For the text-containing cell, return its midpoint in (X, Y) coordinate format. 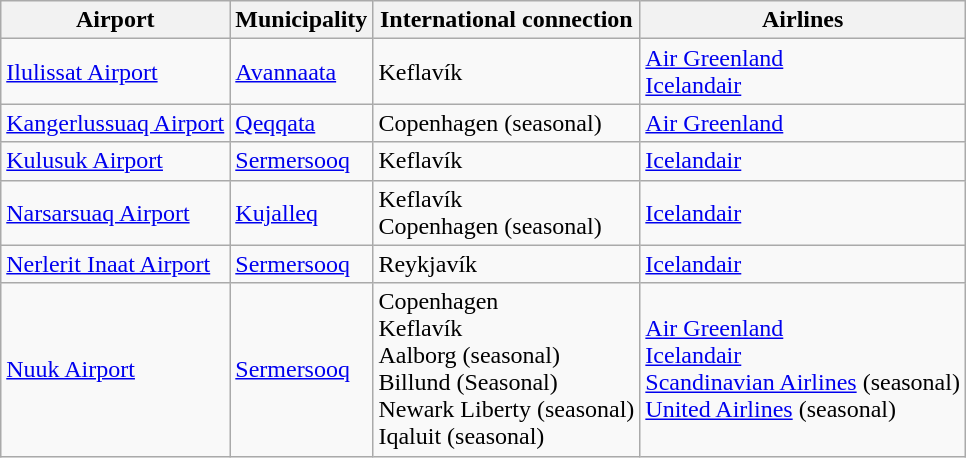
Air GreenlandIcelandair (803, 72)
Keflavík Copenhagen (seasonal) (506, 212)
Reykjavík (506, 264)
Copenhagen Keflavík Aalborg (seasonal)Billund (Seasonal)Newark Liberty (seasonal) Iqaluit (seasonal) (506, 370)
Qeqqata (302, 123)
International connection (506, 20)
Avannaata (302, 72)
Kujalleq (302, 212)
Nerlerit Inaat Airport (116, 264)
Kulusuk Airport (116, 161)
Copenhagen (seasonal) (506, 123)
Narsarsuaq Airport (116, 212)
Air GreenlandIcelandairScandinavian Airlines (seasonal)United Airlines (seasonal) (803, 370)
Municipality (302, 20)
Air Greenland (803, 123)
Airlines (803, 20)
Kangerlussuaq Airport (116, 123)
Nuuk Airport (116, 370)
Ilulissat Airport (116, 72)
Airport (116, 20)
